Provide the (x, y) coordinate of the cell's center where the given text is located.  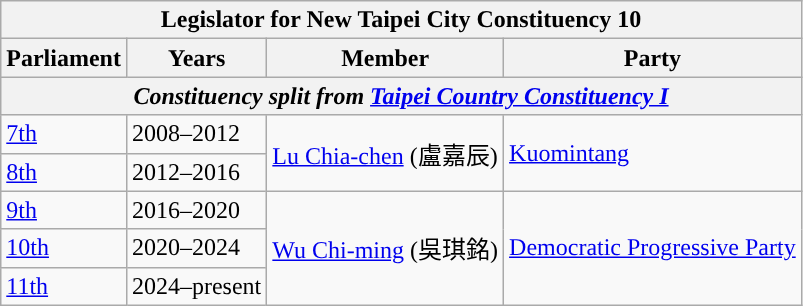
Years (196, 58)
Wu Chi-ming (吳琪銘) (386, 248)
10th (64, 248)
Kuomintang (653, 153)
2016–2020 (196, 210)
Parliament (64, 58)
2020–2024 (196, 248)
2008–2012 (196, 134)
Democratic Progressive Party (653, 248)
9th (64, 210)
11th (64, 286)
2024–present (196, 286)
Lu Chia-chen (盧嘉辰) (386, 153)
Legislator for New Taipei City Constituency 10 (401, 20)
Party (653, 58)
2012–2016 (196, 172)
7th (64, 134)
Member (386, 58)
Constituency split from Taipei Country Constituency I (401, 96)
8th (64, 172)
